Return [x, y] of the center of cell containing provided text 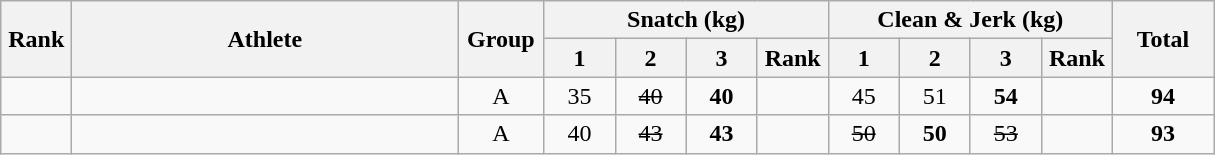
53 [1006, 134]
93 [1162, 134]
35 [580, 96]
Athlete [265, 39]
Group [501, 39]
94 [1162, 96]
45 [864, 96]
Clean & Jerk (kg) [970, 20]
51 [934, 96]
Snatch (kg) [686, 20]
54 [1006, 96]
Total [1162, 39]
